Output the (x, y) coordinate of the center of the cell containing the given text.  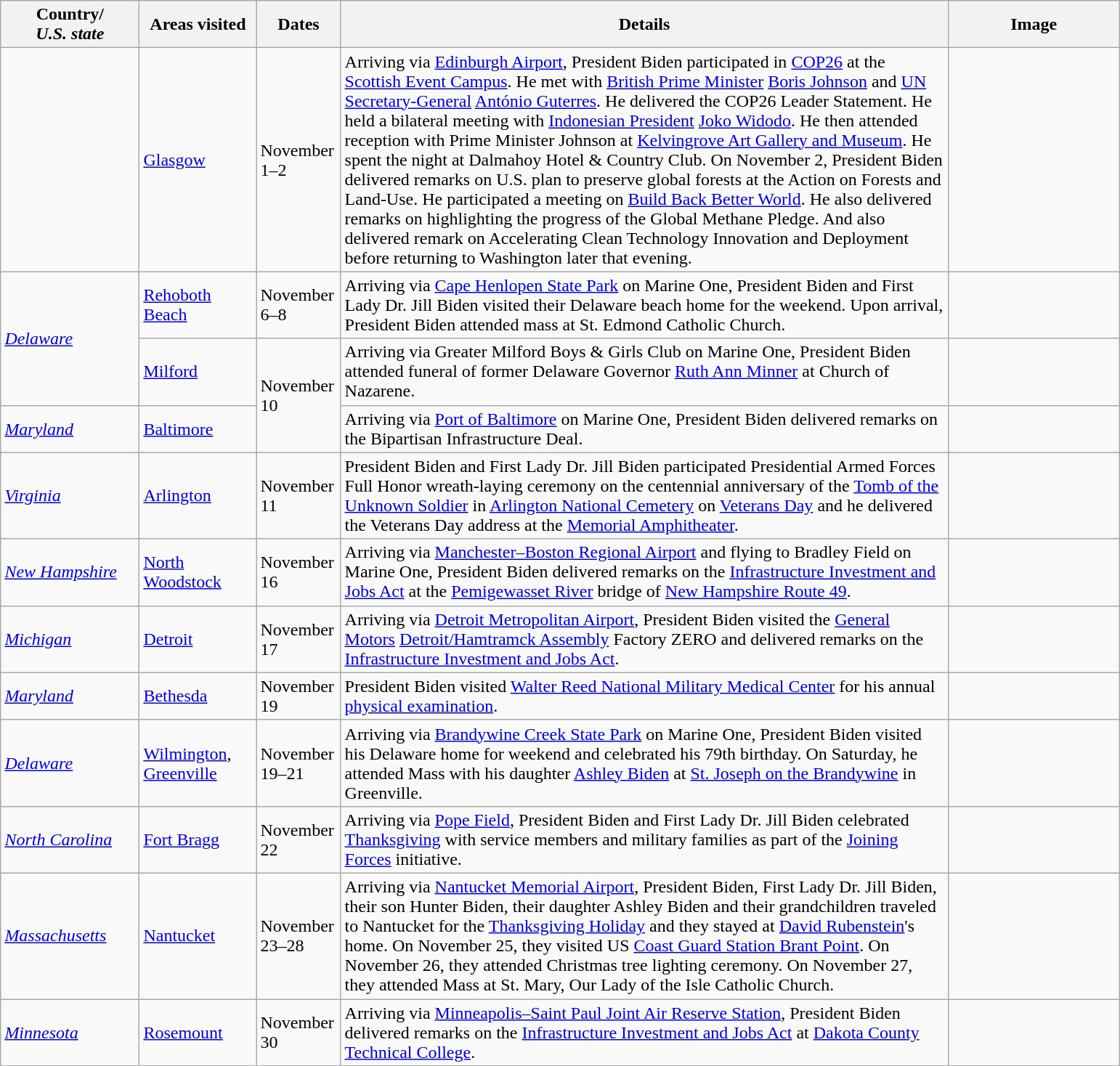
North Woodstock (198, 572)
November 19 (299, 696)
November 11 (299, 495)
Areas visited (198, 25)
November 22 (299, 839)
Arlington (198, 495)
November 17 (299, 639)
North Carolina (70, 839)
Glasgow (198, 160)
Details (644, 25)
Detroit (198, 639)
Wilmington, Greenville (198, 762)
Bethesda (198, 696)
New Hampshire (70, 572)
Rosemount (198, 1033)
Country/U.S. state (70, 25)
Arriving via Port of Baltimore on Marine One, President Biden delivered remarks on the Bipartisan Infrastructure Deal. (644, 428)
November 10 (299, 395)
Baltimore (198, 428)
November 19–21 (299, 762)
Fort Bragg (198, 839)
November 16 (299, 572)
Minnesota (70, 1033)
Nantucket (198, 935)
November 23–28 (299, 935)
Image (1034, 25)
President Biden visited Walter Reed National Military Medical Center for his annual physical examination. (644, 696)
Virginia (70, 495)
Dates (299, 25)
Michigan (70, 639)
November 30 (299, 1033)
Milford (198, 372)
Massachusetts (70, 935)
Rehoboth Beach (198, 305)
November 1–2 (299, 160)
November 6–8 (299, 305)
